Return the (X, Y) coordinate for the center point of the cell that contains the specified text.  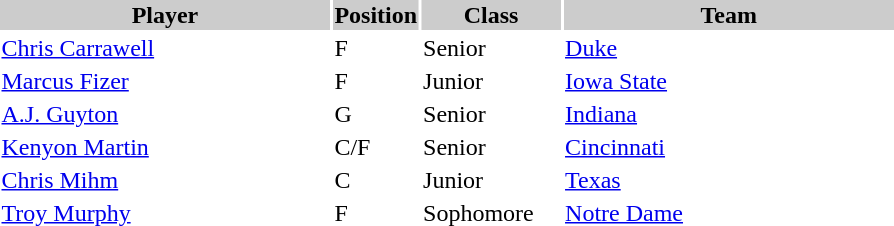
G (376, 114)
Indiana (729, 114)
Chris Mihm (165, 180)
C/F (376, 147)
Iowa State (729, 81)
Kenyon Martin (165, 147)
Position (376, 15)
Cincinnati (729, 147)
C (376, 180)
Marcus Fizer (165, 81)
Texas (729, 180)
Chris Carrawell (165, 48)
Duke (729, 48)
Player (165, 15)
A.J. Guyton (165, 114)
Team (729, 15)
Class (492, 15)
